Return [x, y] of the center of cell containing provided text 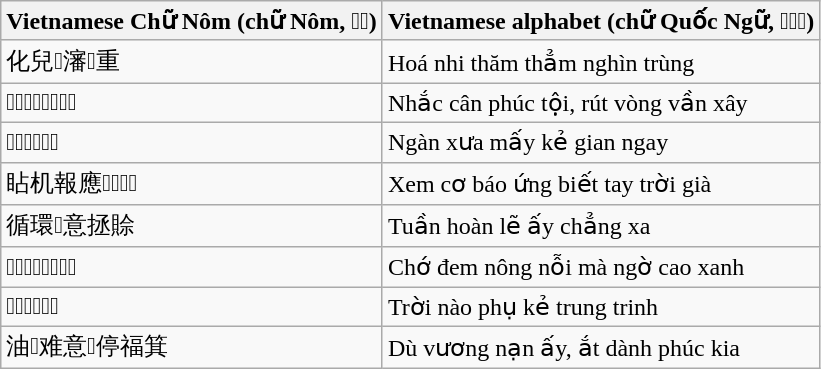
Vietnamese alphabet (chữ Quốc Ngữ, 𡨸國語) [600, 21]
Tuần hoàn lẽ ấy chẳng xa [600, 226]
Dù vương nạn ấy, ắt dành phúc kia [600, 348]
Hoá nhi thăm thẳm nghìn trùng [600, 62]
䀡机報應𪿍𢬣𡗶𫅷 [192, 184]
油𥿁难意𢖮停福箕 [192, 348]
循環𡅏意拯賒 [192, 226]
𠦳𠸗𫣿仉奸𣦍 [192, 142]
Trời nào phụ kẻ trung trinh [600, 307]
𡗶閙負仉忠貞 [192, 307]
Vietnamese Chữ Nôm (chữ Nôm, 𡨸喃) [192, 21]
𠲤斤福罪捽𥿺運𡏦 [192, 103]
Ngàn xưa mấy kẻ gian ngay [600, 142]
化兒𡂹瀋𠦳重 [192, 62]
Xem cơ báo ứng biết tay trời già [600, 184]
Nhắc cân phúc tội, rút vòng vần xây [600, 103]
Chớ đem nông nỗi mà ngờ cao xanh [600, 267]
𠤆抌儂餒𦓡疑高撑 [192, 267]
